Extract the (x, y) coordinate from the center of the cell holding the provided text.  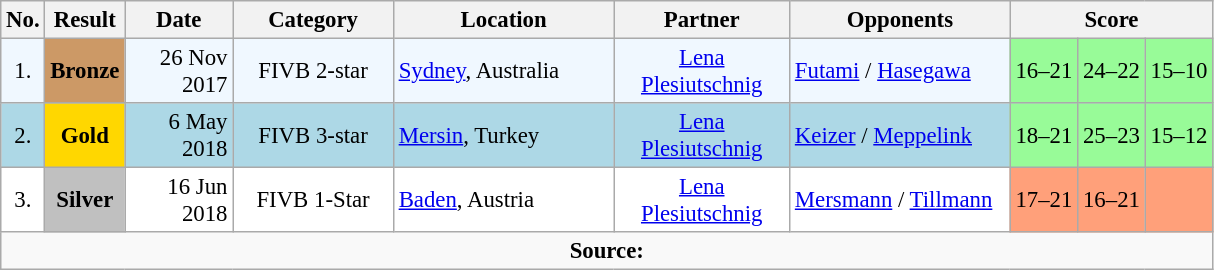
6 May 2018 (179, 136)
Futami / Hasegawa (900, 72)
15–10 (1179, 72)
Date (179, 20)
Score (1112, 20)
Keizer / Meppelink (900, 136)
2. (23, 136)
Mersmann / Tillmann (900, 200)
Mersin, Turkey (504, 136)
FIVB 1-Star (314, 200)
Opponents (900, 20)
Gold (85, 136)
Category (314, 20)
18–21 (1044, 136)
FIVB 2-star (314, 72)
Baden, Austria (504, 200)
No. (23, 20)
Sydney, Australia (504, 72)
Bronze (85, 72)
Source: (607, 251)
Result (85, 20)
FIVB 3-star (314, 136)
26 Nov 2017 (179, 72)
Location (504, 20)
25–23 (1112, 136)
Partner (702, 20)
1. (23, 72)
Silver (85, 200)
17–21 (1044, 200)
3. (23, 200)
16 Jun 2018 (179, 200)
24–22 (1112, 72)
15–12 (1179, 136)
